Scan for the cell matching the given text and deliver its (X, Y) coordinate at center. 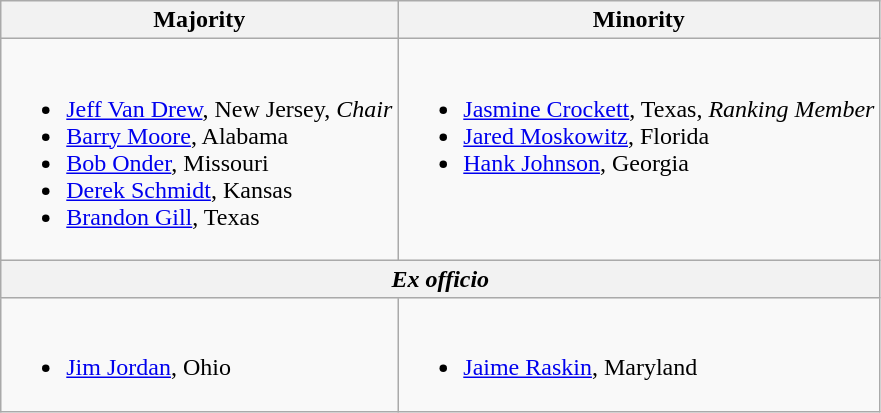
Jasmine Crockett, Texas, Ranking MemberJared Moskowitz, FloridaHank Johnson, Georgia (639, 150)
Jaime Raskin, Maryland (639, 354)
Jeff Van Drew, New Jersey, ChairBarry Moore, AlabamaBob Onder, MissouriDerek Schmidt, KansasBrandon Gill, Texas (200, 150)
Majority (200, 20)
Minority (639, 20)
Jim Jordan, Ohio (200, 354)
Ex officio (440, 279)
